Identify which cell holds the provided text, then report its [x, y] central coordinate. 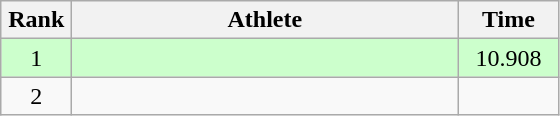
Rank [36, 20]
2 [36, 96]
1 [36, 58]
10.908 [508, 58]
Athlete [265, 20]
Time [508, 20]
